Provide the (x, y) coordinate of the cell's center where the given text is located.  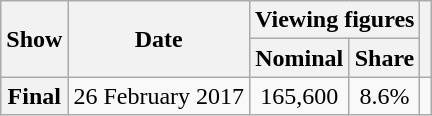
Final (34, 96)
Share (384, 58)
Show (34, 39)
Nominal (300, 58)
165,600 (300, 96)
26 February 2017 (159, 96)
Date (159, 39)
8.6% (384, 96)
Viewing figures (335, 20)
